Determine the (x, y) coordinate at the center of the cell enclosing the given text.  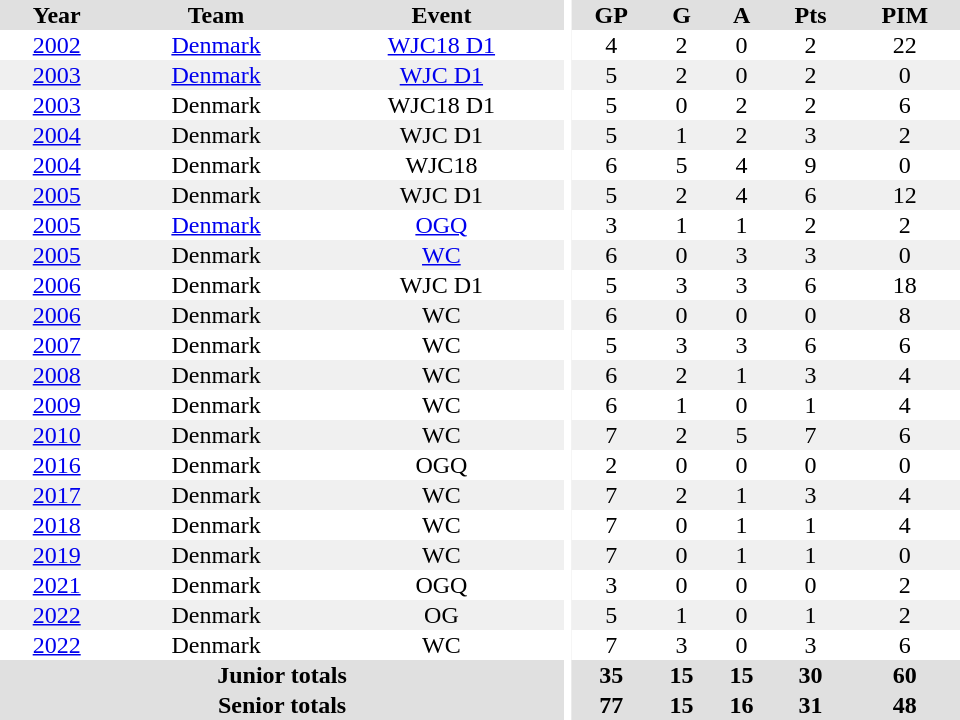
OG (442, 615)
35 (612, 675)
2019 (56, 555)
A (742, 15)
2007 (56, 345)
2018 (56, 525)
18 (904, 285)
30 (811, 675)
Team (216, 15)
60 (904, 675)
8 (904, 315)
48 (904, 705)
G (682, 15)
Pts (811, 15)
2017 (56, 495)
Event (442, 15)
Junior totals (282, 675)
77 (612, 705)
Year (56, 15)
2009 (56, 405)
GP (612, 15)
16 (742, 705)
31 (811, 705)
2010 (56, 435)
2002 (56, 45)
2021 (56, 585)
2008 (56, 375)
9 (811, 165)
22 (904, 45)
12 (904, 195)
2016 (56, 465)
Senior totals (282, 705)
WJC18 (442, 165)
PIM (904, 15)
